Output the (X, Y) coordinate of the center of the cell containing the given text.  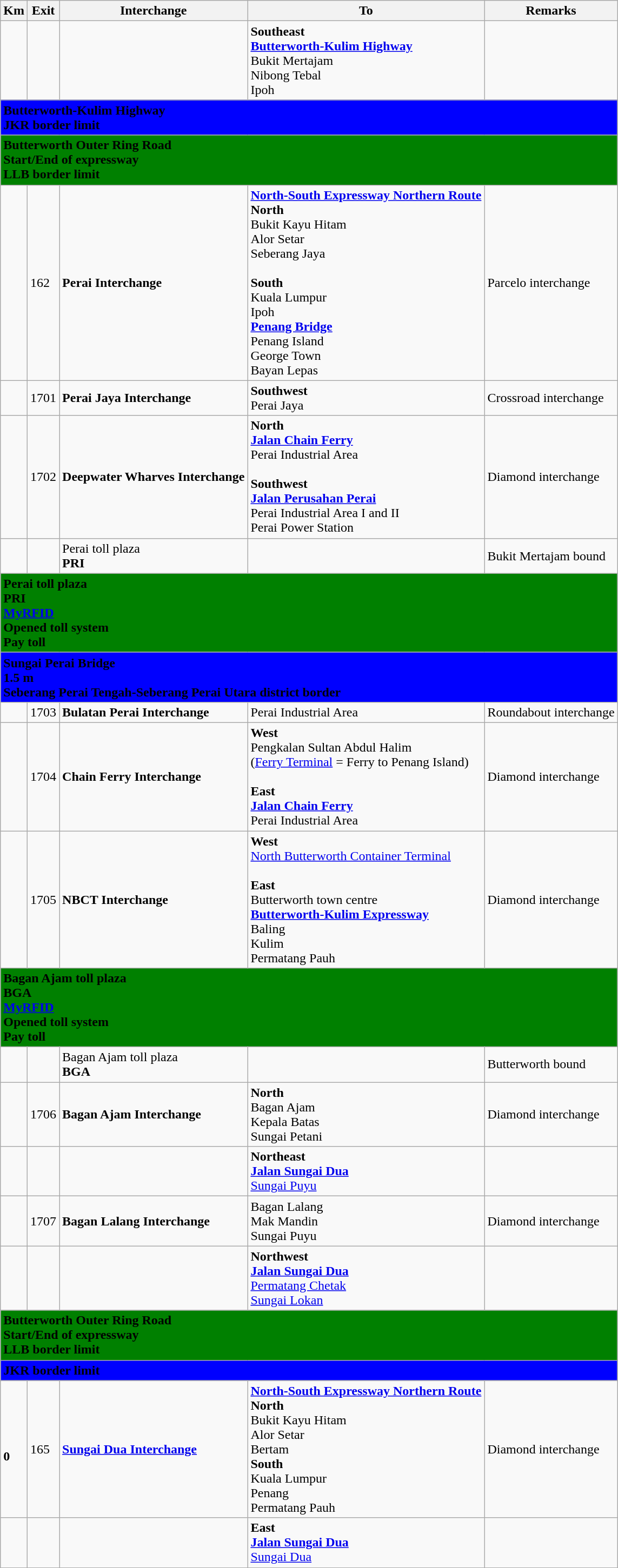
WestNorth Butterworth Container TerminalEastButterworth town centre Butterworth-Kulim ExpresswayBalingKulimPermatang Pauh (366, 900)
Perai Industrial Area (366, 712)
165 (43, 1449)
Km (14, 11)
Sungai Perai Bridge1.5 mSeberang Perai Tengah-Seberang Perai Utara district border (309, 677)
North Jalan Chain FerryPerai Industrial AreaSouthwest Jalan Perusahan PeraiPerai Industrial Area I and IIPerai Power Station (366, 477)
SouthwestPerai Jaya (366, 398)
Bagan Ajam Interchange (154, 1114)
Bagan LalangMak MandinSungai Puyu (366, 1221)
Perai toll plazaPRI MyRFID Opened toll systemPay toll (309, 613)
Perai toll plazaPRI (154, 555)
1701 (43, 398)
1706 (43, 1114)
Crossroad interchange (551, 398)
Deepwater Wharves Interchange (154, 477)
Interchange (154, 11)
Northeast Jalan Sungai DuaSungai Puyu (366, 1171)
Perai Jaya Interchange (154, 398)
Bulatan Perai Interchange (154, 712)
1703 (43, 712)
Exit (43, 11)
1702 (43, 477)
162 (43, 283)
JKR border limit (309, 1370)
1707 (43, 1221)
Bagan Ajam toll plazaBGA (154, 1064)
Bagan Ajam toll plazaBGA MyRFID Opened toll systemPay toll (309, 1008)
North-South Expressway Northern RouteNorthBukit Kayu HitamAlor SetarBertamSouthKuala LumpurPenangPermatang Pauh (366, 1449)
North Bagan Ajam Kepala Batas Sungai Petani (366, 1114)
Remarks (551, 11)
East Jalan Sungai DuaSungai Dua (366, 1543)
Chain Ferry Interchange (154, 776)
0 (14, 1449)
WestPengkalan Sultan Abdul Halim(Ferry Terminal = Ferry to Penang Island)East Jalan Chain FerryPerai Industrial Area (366, 776)
Roundabout interchange (551, 712)
To (366, 11)
1705 (43, 900)
Butterworth-Kulim HighwayJKR border limit (309, 118)
Perai Interchange (154, 283)
NBCT Interchange (154, 900)
Parcelo interchange (551, 283)
Butterworth bound (551, 1064)
Sungai Dua Interchange (154, 1449)
Bukit Mertajam bound (551, 555)
Northwest Jalan Sungai DuaPermatang ChetakSungai Lokan (366, 1278)
Bagan Lalang Interchange (154, 1221)
1704 (43, 776)
Southeast Butterworth-Kulim Highway Bukit Mertajam Nibong Tebal Ipoh (366, 61)
